Provide the (x, y) coordinate of the cell's center where the given text is located.  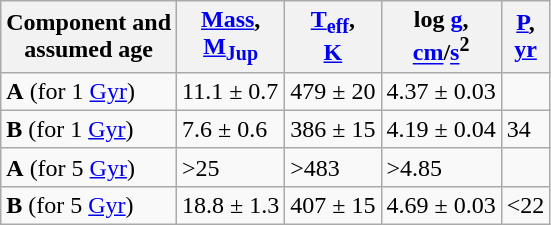
479 ± 20 (333, 91)
A (for 1 Gyr) (89, 91)
B (for 1 Gyr) (89, 129)
P,yr (526, 37)
>483 (333, 167)
Teff,K (333, 37)
A (for 5 Gyr) (89, 167)
4.19 ± 0.04 (441, 129)
4.69 ± 0.03 (441, 205)
Component andassumed age (89, 37)
407 ± 15 (333, 205)
log g,cm/s2 (441, 37)
B (for 5 Gyr) (89, 205)
4.37 ± 0.03 (441, 91)
386 ± 15 (333, 129)
18.8 ± 1.3 (231, 205)
7.6 ± 0.6 (231, 129)
>25 (231, 167)
<22 (526, 205)
Mass,MJup (231, 37)
34 (526, 129)
11.1 ± 0.7 (231, 91)
>4.85 (441, 167)
